Output the (x, y) coordinate of the center of the cell containing the given text.  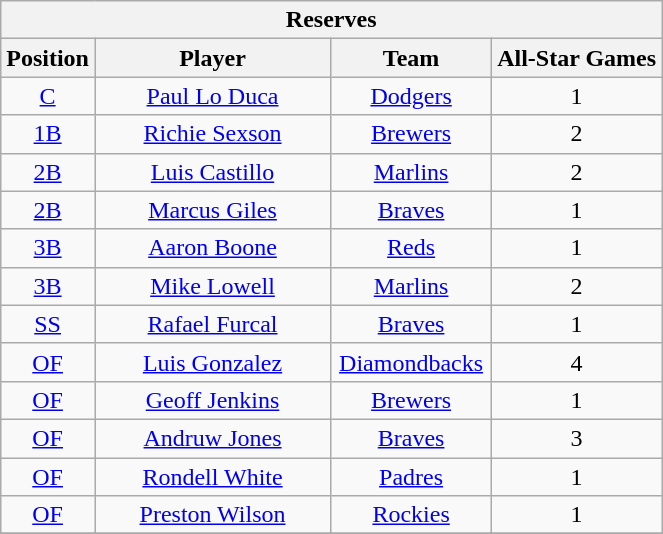
4 (577, 362)
Dodgers (412, 96)
SS (48, 324)
Mike Lowell (212, 286)
Rafael Furcal (212, 324)
Rockies (412, 515)
Position (48, 58)
Team (412, 58)
Padres (412, 477)
Aaron Boone (212, 248)
Reserves (332, 20)
Rondell White (212, 477)
All-Star Games (577, 58)
Richie Sexson (212, 134)
Luis Castillo (212, 172)
Geoff Jenkins (212, 400)
Reds (412, 248)
Andruw Jones (212, 438)
Preston Wilson (212, 515)
Diamondbacks (412, 362)
Marcus Giles (212, 210)
C (48, 96)
3 (577, 438)
Luis Gonzalez (212, 362)
1B (48, 134)
Player (212, 58)
Paul Lo Duca (212, 96)
